From the cell containing the given text, extract its center point as (x, y) coordinate. 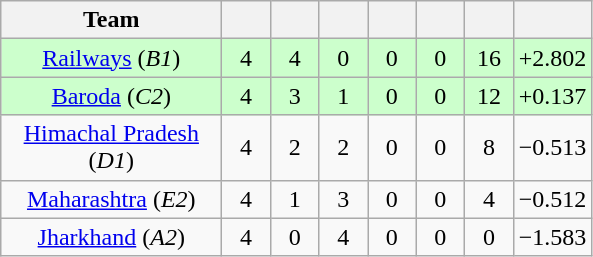
8 (490, 148)
−1.583 (552, 237)
Jharkhand (A2) (112, 237)
12 (490, 96)
Maharashtra (E2) (112, 199)
−0.513 (552, 148)
Himachal Pradesh (D1) (112, 148)
+0.137 (552, 96)
−0.512 (552, 199)
16 (490, 58)
+2.802 (552, 58)
Baroda (C2) (112, 96)
Team (112, 20)
Railways (B1) (112, 58)
